Return [x, y] of the center of cell containing provided text 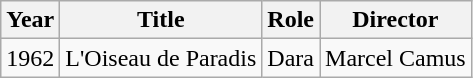
Dara [291, 58]
L'Oiseau de Paradis [161, 58]
Director [396, 20]
Year [30, 20]
1962 [30, 58]
Title [161, 20]
Role [291, 20]
Marcel Camus [396, 58]
